Output the [x, y] coordinate of the center of the cell containing the given text.  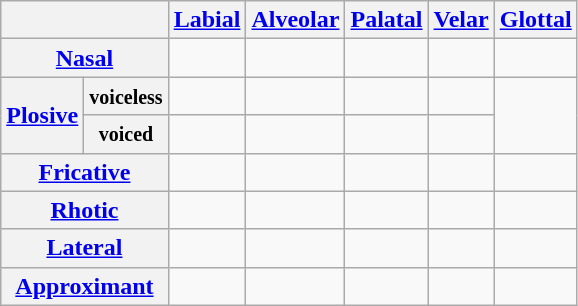
voiceless [126, 96]
Rhotic [84, 210]
Plosive [42, 115]
Fricative [84, 172]
Alveolar [296, 20]
voiced [126, 134]
Labial [207, 20]
Velar [461, 20]
Nasal [84, 58]
Approximant [84, 286]
Palatal [386, 20]
Lateral [84, 248]
Glottal [536, 20]
